Scan for the cell matching the given text and deliver its [x, y] coordinate at center. 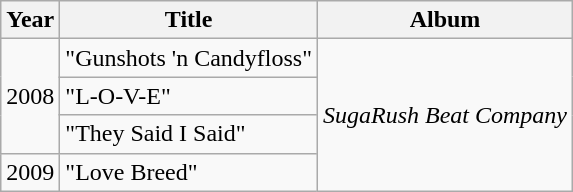
Year [30, 20]
"L-O-V-E" [189, 96]
2009 [30, 172]
"They Said I Said" [189, 134]
Title [189, 20]
Album [444, 20]
2008 [30, 96]
"Love Breed" [189, 172]
SugaRush Beat Company [444, 115]
"Gunshots 'n Candyfloss" [189, 58]
